Provide the (x, y) coordinate of the cell's center where the given text is located.  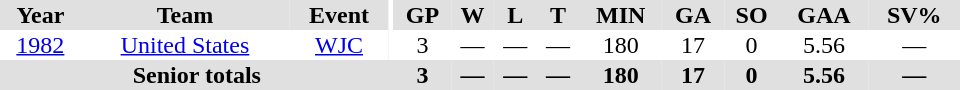
MIN (620, 15)
Year (40, 15)
Senior totals (197, 75)
GP (423, 15)
SO (752, 15)
1982 (40, 45)
Event (339, 15)
Team (185, 15)
T (558, 15)
L (516, 15)
GAA (824, 15)
WJC (339, 45)
GA (693, 15)
United States (185, 45)
SV% (914, 15)
W (472, 15)
